Extract the [x, y] coordinate from the center of the cell holding the provided text.  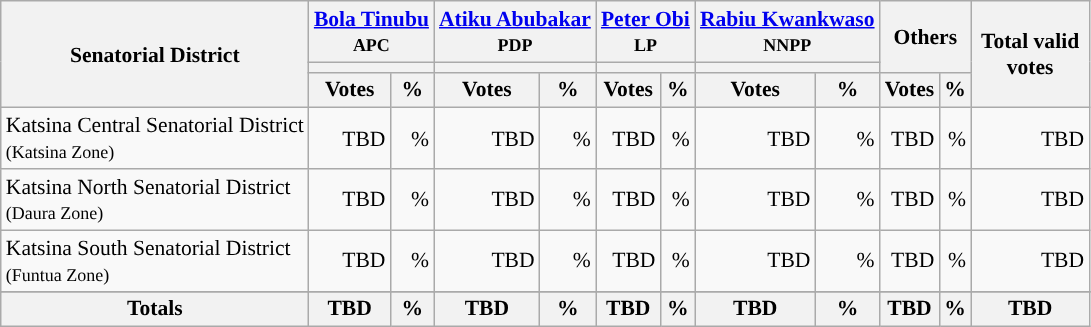
Peter ObiLP [646, 32]
Atiku AbubakarPDP [515, 32]
Katsina South Senatorial District(Funtua Zone) [155, 260]
Katsina North Senatorial District(Daura Zone) [155, 200]
Totals [155, 309]
Katsina Central Senatorial District(Katsina Zone) [155, 138]
Total valid votes [1030, 54]
Senatorial District [155, 54]
Rabiu KwankwasoNNPP [788, 32]
Bola TinubuAPC [372, 32]
Others [926, 36]
